Provide the (X, Y) coordinate of the cell's center where the given text is located.  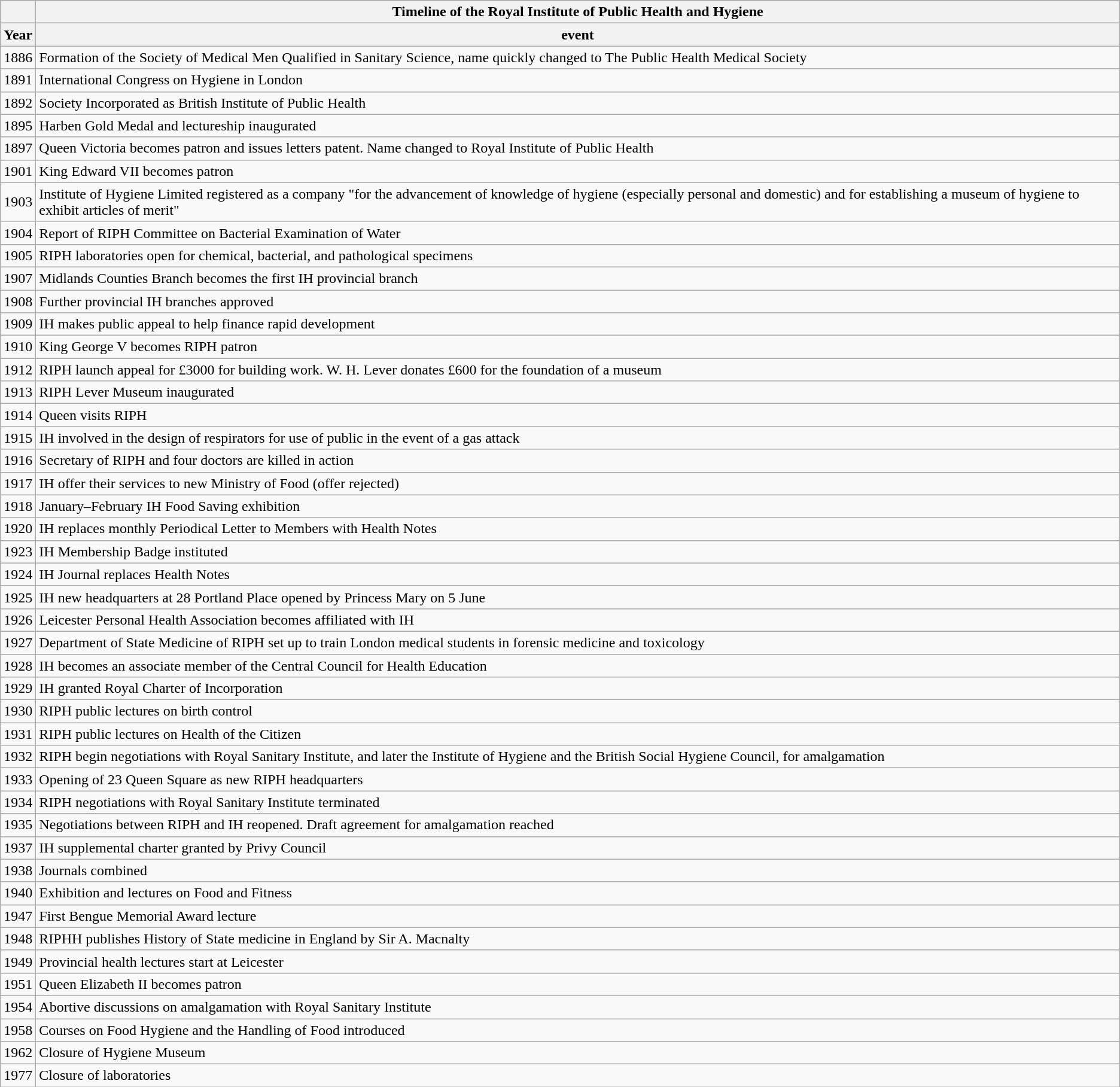
IH becomes an associate member of the Central Council for Health Education (578, 666)
International Congress on Hygiene in London (578, 80)
IH Journal replaces Health Notes (578, 574)
1901 (18, 171)
1917 (18, 483)
1916 (18, 461)
1937 (18, 848)
RIPH launch appeal for £3000 for building work. W. H. Lever donates £600 for the foundation of a museum (578, 370)
Provincial health lectures start at Leicester (578, 961)
RIPH negotiations with Royal Sanitary Institute terminated (578, 802)
1947 (18, 916)
IH replaces monthly Periodical Letter to Members with Health Notes (578, 529)
1892 (18, 103)
1948 (18, 939)
1962 (18, 1053)
King George V becomes RIPH patron (578, 347)
RIPHH publishes History of State medicine in England by Sir A. Macnalty (578, 939)
1918 (18, 506)
King Edward VII becomes patron (578, 171)
1933 (18, 780)
RIPH Lever Museum inaugurated (578, 392)
1908 (18, 301)
1909 (18, 324)
IH new headquarters at 28 Portland Place opened by Princess Mary on 5 June (578, 597)
1940 (18, 893)
1925 (18, 597)
IH Membership Badge instituted (578, 552)
1977 (18, 1076)
Closure of Hygiene Museum (578, 1053)
Leicester Personal Health Association becomes affiliated with IH (578, 620)
1935 (18, 825)
RIPH laboratories open for chemical, bacterial, and pathological specimens (578, 255)
1929 (18, 689)
1904 (18, 233)
1886 (18, 57)
Society Incorporated as British Institute of Public Health (578, 103)
1907 (18, 278)
Report of RIPH Committee on Bacterial Examination of Water (578, 233)
IH makes public appeal to help finance rapid development (578, 324)
RIPH begin negotiations with Royal Sanitary Institute, and later the Institute of Hygiene and the British Social Hygiene Council, for amalgamation (578, 757)
Courses on Food Hygiene and the Handling of Food introduced (578, 1030)
Harben Gold Medal and lectureship inaugurated (578, 126)
Department of State Medicine of RIPH set up to train London medical students in forensic medicine and toxicology (578, 643)
Exhibition and lectures on Food and Fitness (578, 893)
Negotiations between RIPH and IH reopened. Draft agreement for amalgamation reached (578, 825)
1949 (18, 961)
Abortive discussions on amalgamation with Royal Sanitary Institute (578, 1007)
1920 (18, 529)
1913 (18, 392)
Year (18, 35)
1926 (18, 620)
IH granted Royal Charter of Incorporation (578, 689)
1924 (18, 574)
Queen visits RIPH (578, 415)
1891 (18, 80)
1954 (18, 1007)
1932 (18, 757)
event (578, 35)
Timeline of the Royal Institute of Public Health and Hygiene (578, 12)
IH offer their services to new Ministry of Food (offer rejected) (578, 483)
1928 (18, 666)
1923 (18, 552)
First Bengue Memorial Award lecture (578, 916)
Queen Victoria becomes patron and issues letters patent. Name changed to Royal Institute of Public Health (578, 148)
Opening of 23 Queen Square as new RIPH headquarters (578, 780)
1895 (18, 126)
Journals combined (578, 870)
1915 (18, 438)
1910 (18, 347)
1930 (18, 711)
Further provincial IH branches approved (578, 301)
1931 (18, 734)
Queen Elizabeth II becomes patron (578, 984)
January–February IH Food Saving exhibition (578, 506)
1903 (18, 202)
1912 (18, 370)
1934 (18, 802)
1897 (18, 148)
RIPH public lectures on Health of the Citizen (578, 734)
Formation of the Society of Medical Men Qualified in Sanitary Science, name quickly changed to The Public Health Medical Society (578, 57)
1938 (18, 870)
1958 (18, 1030)
1905 (18, 255)
IH supplemental charter granted by Privy Council (578, 848)
Midlands Counties Branch becomes the first IH provincial branch (578, 278)
1951 (18, 984)
1927 (18, 643)
1914 (18, 415)
IH involved in the design of respirators for use of public in the event of a gas attack (578, 438)
Closure of laboratories (578, 1076)
RIPH public lectures on birth control (578, 711)
Secretary of RIPH and four doctors are killed in action (578, 461)
